Extract the (X, Y) coordinate from the center of the cell holding the provided text.  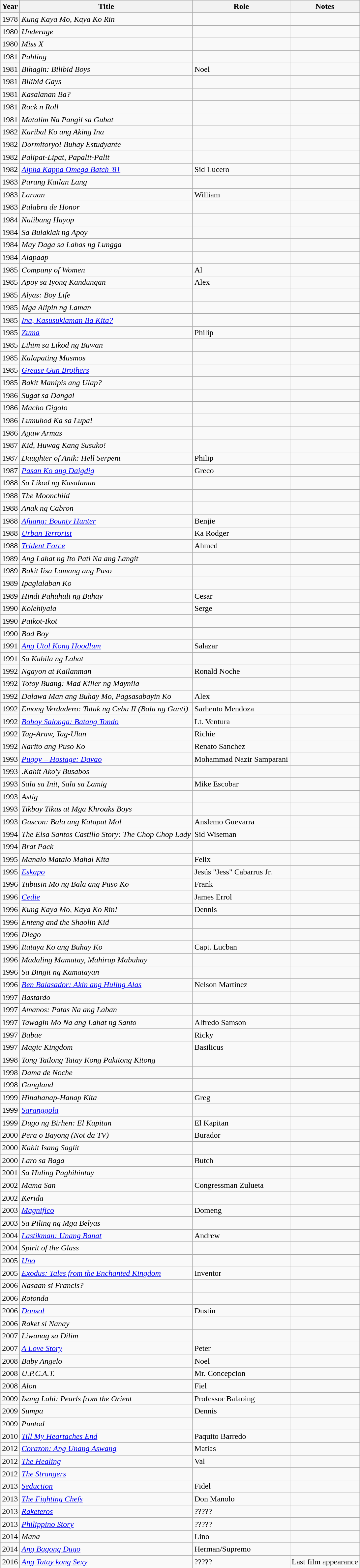
Ricky (241, 1035)
Tong Tatlong Tatay Kong Pakitong Kitong (106, 1060)
Kerida (106, 1198)
Uno (106, 1261)
Ang Utol Kong Hoodlum (106, 646)
Lastikman: Unang Banat (106, 1236)
Pugoy – Hostage: Davao (106, 759)
.Kahit Ako'y Busabos (106, 772)
Pabling (106, 57)
Amanos: Patas Na ang Laban (106, 1010)
Mohammad Nazir Samparani (241, 759)
Richie (241, 734)
Ang Lahat ng Ito Pati Na ang Langit (106, 558)
Sugat sa Dangal (106, 395)
Apoy sa Iyong Kandungan (106, 282)
Naiibang Hayop (106, 220)
Pasan Ko ang Daigdig (106, 470)
El Kapitan (241, 1123)
Renato Sanchez (241, 746)
Nasaan si Francis? (106, 1286)
Gangland (106, 1085)
Gascon: Bala ang Katapat Mo! (106, 822)
Title (106, 7)
Kalapating Musmos (106, 357)
Bad Boy (106, 634)
Anak ng Cabron (106, 508)
Trident Force (106, 546)
Agaw Armas (106, 433)
Anslemo Guevarra (241, 822)
Saranggola (106, 1110)
Rotonda (106, 1298)
Matias (241, 1449)
Fidel (241, 1486)
Cedie (106, 897)
Kid, Huwag Kang Susuko! (106, 445)
Macho Gigolo (106, 408)
Ang Bagong Dugo (106, 1549)
James Errol (241, 897)
Rock n Roll (106, 107)
Itataya Ko ang Buhay Ko (106, 947)
Till My Heartaches End (106, 1436)
Ronald Noche (241, 671)
Capt. Lucban (241, 947)
Karibal Ko ang Aking Ina (106, 132)
Sala sa Init, Sala sa Lamig (106, 784)
Bihagin: Bilibid Boys (106, 69)
Bakit Manipis ang Ulap? (106, 383)
Sid Wiseman (241, 834)
Don Manolo (241, 1499)
Pera o Bayong (Not da TV) (106, 1135)
Basilicus (241, 1047)
Isang Lahi: Pearls from the Orient (106, 1399)
Dustin (241, 1311)
Seduction (106, 1486)
Bilibid Gays (106, 82)
Mama San (106, 1185)
May Daga sa Labas ng Lungga (106, 245)
Year (10, 7)
Daughter of Anik: Hell Serpent (106, 458)
Dalawa Man ang Buhay Mo, Pagsasabayin Ko (106, 696)
The Healing (106, 1461)
Sumpa (106, 1411)
Professor Balaoing (241, 1399)
Notes (325, 7)
Last film appearance (325, 1561)
Dama de Noche (106, 1072)
Hinahanap-Hanap Kita (106, 1098)
The Elsa Santos Castillo Story: The Chop Chop Lady (106, 834)
Dormitoryo! Buhay Estudyante (106, 144)
Alfredo Samson (241, 1022)
Ben Balasador: Akin ang Huling Alas (106, 985)
Ipaglalaban Ko (106, 584)
Mana (106, 1536)
Salazar (241, 646)
Lumuhod Ka sa Lupa! (106, 420)
Alon (106, 1386)
Herman/Supremo (241, 1549)
Spirit of the Glass (106, 1248)
Mga Alipin ng Laman (106, 307)
Grease Gun Brothers (106, 370)
Tubusin Mo ng Bala ang Puso Ko (106, 884)
Tag-Araw, Tag-Ulan (106, 734)
Kung Kaya Mo, Kaya Ko Rin (106, 19)
Sa Bulaklak ng Apoy (106, 232)
Liwanag sa Dilim (106, 1336)
U.P.C.A.T. (106, 1374)
Palipat-Lipat, Papalit-Palit (106, 157)
Matalim Na Pangil sa Gubat (106, 119)
The Fighting Chefs (106, 1499)
Tawagin Mo Na ang Lahat ng Santo (106, 1022)
Sa Likod ng Kasalanan (106, 483)
Burador (241, 1135)
Enteng and the Shaolin Kid (106, 922)
Role (241, 7)
Magic Kingdom (106, 1047)
Afuang: Bounty Hunter (106, 521)
Magnifico (106, 1211)
Felix (241, 859)
Exodus: Tales from the Enchanted Kingdom (106, 1273)
Mr. Concepcion (241, 1374)
Kahit Isang Saglit (106, 1148)
Mike Escobar (241, 784)
Miss X (106, 44)
Babae (106, 1035)
Fiel (241, 1386)
Diego (106, 934)
Kolehiyala (106, 609)
Corazon: Ang Unang Aswang (106, 1449)
Laro sa Baga (106, 1160)
Urban Terrorist (106, 533)
Greco (241, 470)
Parang Kailan Lang (106, 182)
Ang Tatay kong Sexy (106, 1561)
Andrew (241, 1236)
Serge (241, 609)
Paquito Barredo (241, 1436)
Narito ang Puso Ko (106, 746)
Paikot-Ikot (106, 621)
Ka Rodger (241, 533)
Sid Lucero (241, 170)
Donsol (106, 1311)
Madaling Mamatay, Mahirap Mabuhay (106, 960)
Tikboy Tikas at Mga Khroaks Boys (106, 809)
Peter (241, 1348)
Underage (106, 32)
Zuma (106, 332)
2010 (10, 1436)
The Strangers (106, 1474)
Lihim sa Likod ng Buwan (106, 345)
Inventor (241, 1273)
Totoy Buang: Mad Killer ng Maynila (106, 684)
Butch (241, 1160)
Hindi Pahuhuli ng Buhay (106, 596)
Lino (241, 1536)
Congressman Zulueta (241, 1185)
Laruan (106, 195)
Bakit Iisa Lamang ang Puso (106, 571)
Palabra de Honor (106, 207)
Alapaap (106, 257)
Cesar (241, 596)
Lt. Ventura (241, 721)
Kung Kaya Mo, Kaya Ko Rin! (106, 909)
Manalo Matalo Mahal Kita (106, 859)
Val (241, 1461)
Eskapo (106, 872)
Benjie (241, 521)
Bastardo (106, 997)
Brat Pack (106, 847)
Baby Angelo (106, 1361)
A Love Story (106, 1348)
Alyas: Boy Life (106, 295)
Sa Bingit ng Kamatayan (106, 972)
Greg (241, 1098)
Nelson Martinez (241, 985)
William (241, 195)
Ngayon at Kailanman (106, 671)
Raketeros (106, 1511)
Raket si Nanay (106, 1323)
The Moonchild (106, 496)
Sa Huling Paghihintay (106, 1173)
Jesús "Jess" Cabarrus Jr. (241, 872)
2016 (10, 1561)
Alpha Kappa Omega Batch '81 (106, 170)
Kasalanan Ba? (106, 94)
Sa Kabila ng Lahat (106, 659)
1978 (10, 19)
Ahmed (241, 546)
Dugo ng Birhen: El Kapitan (106, 1123)
Frank (241, 884)
Al (241, 270)
Domeng (241, 1211)
Emong Verdadero: Tatak ng Cebu II (Bala ng Ganti) (106, 709)
Philippino Story (106, 1524)
Puntod (106, 1424)
Astig (106, 797)
Ina, Kasusuklaman Ba Kita? (106, 320)
Company of Women (106, 270)
2001 (10, 1173)
Sa Piling ng Mga Belyas (106, 1223)
Boboy Salonga: Batang Tondo (106, 721)
Sarhento Mendoza (241, 709)
